Pinpoint the cell where the given text exists, returning its [X, Y] midpoint coordinate. 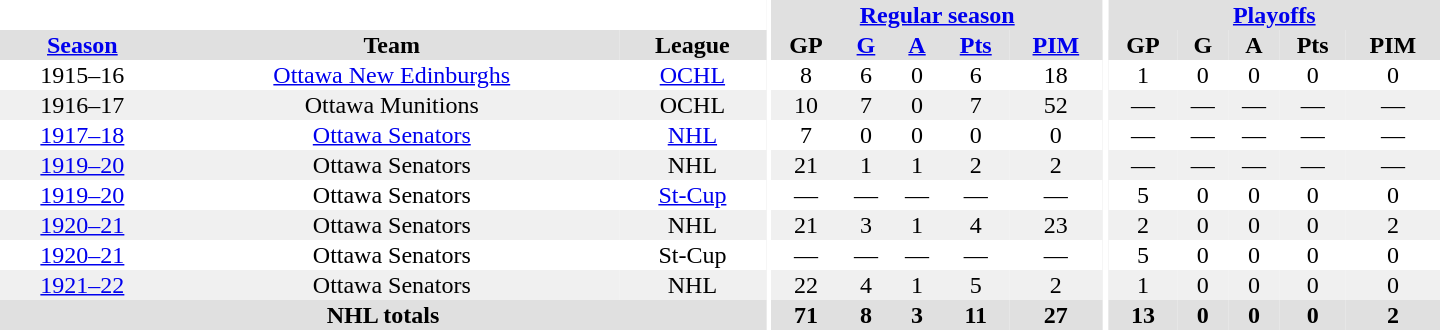
1917–18 [82, 135]
10 [806, 105]
11 [976, 315]
NHL totals [383, 315]
52 [1056, 105]
22 [806, 285]
Team [392, 45]
1916–17 [82, 105]
71 [806, 315]
18 [1056, 75]
23 [1056, 225]
1921–22 [82, 285]
Playoffs [1274, 15]
League [692, 45]
Season [82, 45]
13 [1144, 315]
1915–16 [82, 75]
Ottawa New Edinburghs [392, 75]
Regular season [938, 15]
27 [1056, 315]
Ottawa Munitions [392, 105]
